Scan for the cell matching the given text and deliver its [x, y] coordinate at center. 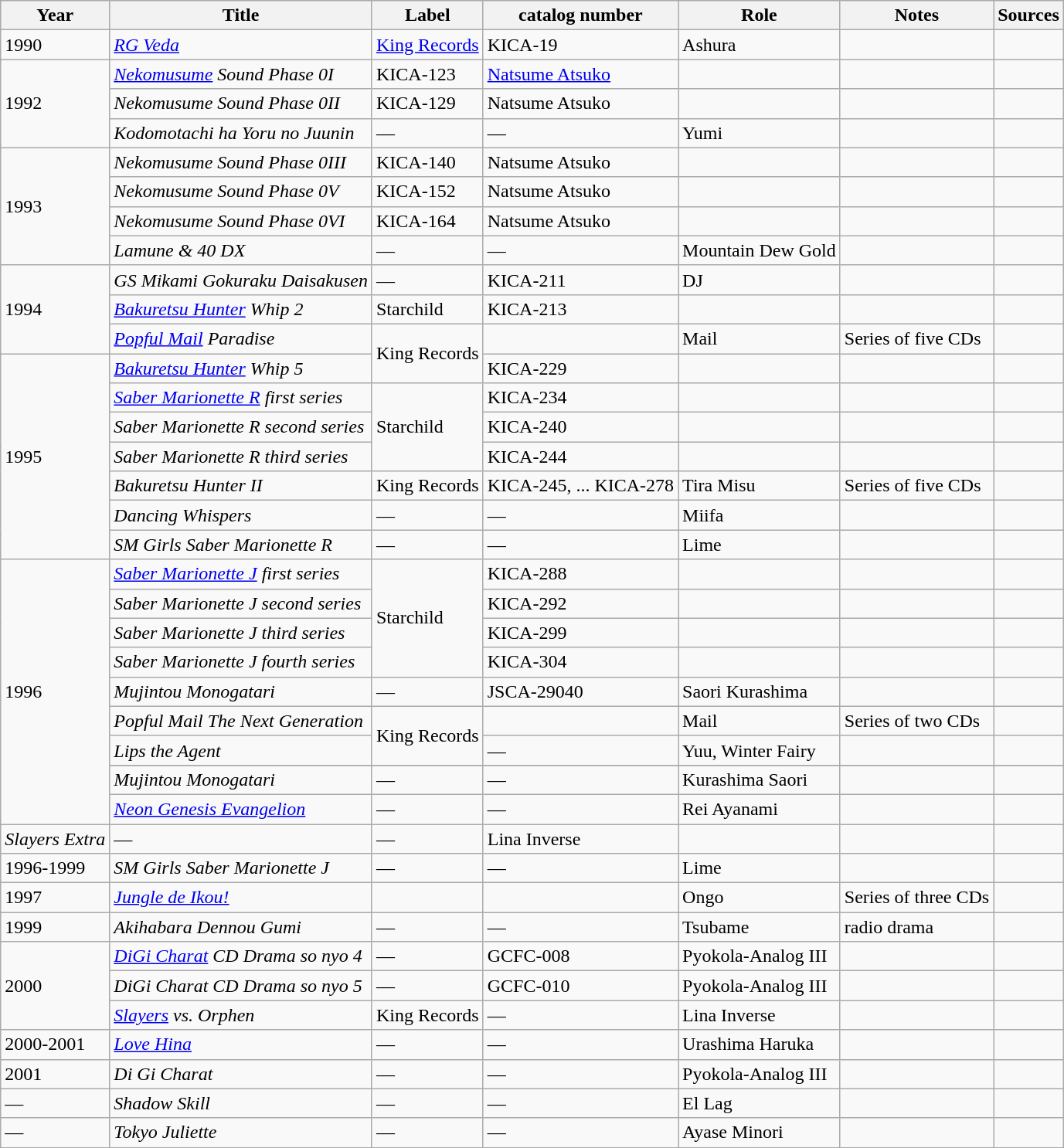
KICA-164 [427, 221]
Miifa [760, 515]
Nekomusume Sound Phase 0V [241, 192]
Tokyo Juliette [241, 1133]
1990 [56, 45]
Nekomusume Sound Phase 0I [241, 74]
KICA-292 [580, 603]
JSCA-29040 [580, 691]
Popful Mail Paradise [241, 338]
2000-2001 [56, 1044]
Saber Marionette J first series [241, 574]
Lips the Agent [241, 750]
radio drama [916, 927]
Series of three CDs [916, 898]
RG Veda [241, 45]
Bakuretsu Hunter Whip 5 [241, 369]
2000 [56, 986]
Kodomotachi ha Yoru no Juunin [241, 133]
Slayers Extra [56, 838]
Saber Marionette R first series [241, 398]
KICA-140 [427, 162]
Tsubame [760, 927]
Saber Marionette J fourth series [241, 662]
Rei Ayanami [760, 809]
SM Girls Saber Marionette R [241, 545]
1996 [56, 692]
Dancing Whispers [241, 515]
KICA-213 [580, 309]
Slayers vs. Orphen [241, 1015]
GCFC-008 [580, 956]
Yuu, Winter Fairy [760, 750]
GS Mikami Gokuraku Daisakusen [241, 280]
Saber Marionette R third series [241, 457]
Di Gi Charat [241, 1074]
Ayase Minori [760, 1133]
DJ [760, 280]
Title [241, 15]
KICA-299 [580, 633]
Bakuretsu Hunter Whip 2 [241, 309]
KICA-288 [580, 574]
1995 [56, 457]
1993 [56, 206]
2001 [56, 1074]
KICA-211 [580, 280]
El Lag [760, 1103]
1992 [56, 104]
Urashima Haruka [760, 1044]
Bakuretsu Hunter II [241, 486]
KICA-244 [580, 457]
KICA-19 [580, 45]
KICA-240 [580, 427]
Nekomusume Sound Phase 0III [241, 162]
DiGi Charat CD Drama so nyo 4 [241, 956]
KICA-129 [427, 104]
Ashura [760, 45]
Shadow Skill [241, 1103]
Saori Kurashima [760, 691]
Jungle de Ikou! [241, 898]
Yumi [760, 133]
Label [427, 15]
KICA-245, ... KICA-278 [580, 486]
Nekomusume Sound Phase 0II [241, 104]
Series of two CDs [916, 721]
Sources [1029, 15]
1994 [56, 309]
1996-1999 [56, 868]
Mountain Dew Gold [760, 250]
Lamune & 40 DX [241, 250]
KICA-234 [580, 398]
Saber Marionette R second series [241, 427]
Nekomusume Sound Phase 0VI [241, 221]
Kurashima Saori [760, 779]
Saber Marionette J third series [241, 633]
GCFC-010 [580, 986]
KICA-123 [427, 74]
KICA-152 [427, 192]
DiGi Charat CD Drama so nyo 5 [241, 986]
1999 [56, 927]
Year [56, 15]
1997 [56, 898]
Akihabara Dennou Gumi [241, 927]
Role [760, 15]
KICA-229 [580, 369]
catalog number [580, 15]
Saber Marionette J second series [241, 603]
Love Hina [241, 1044]
Ongo [760, 898]
Neon Genesis Evangelion [241, 809]
Popful Mail The Next Generation [241, 721]
Notes [916, 15]
KICA-304 [580, 662]
SM Girls Saber Marionette J [241, 868]
Tira Misu [760, 486]
